Detect which cell encompasses the target text, then output its (x, y) center coordinate. 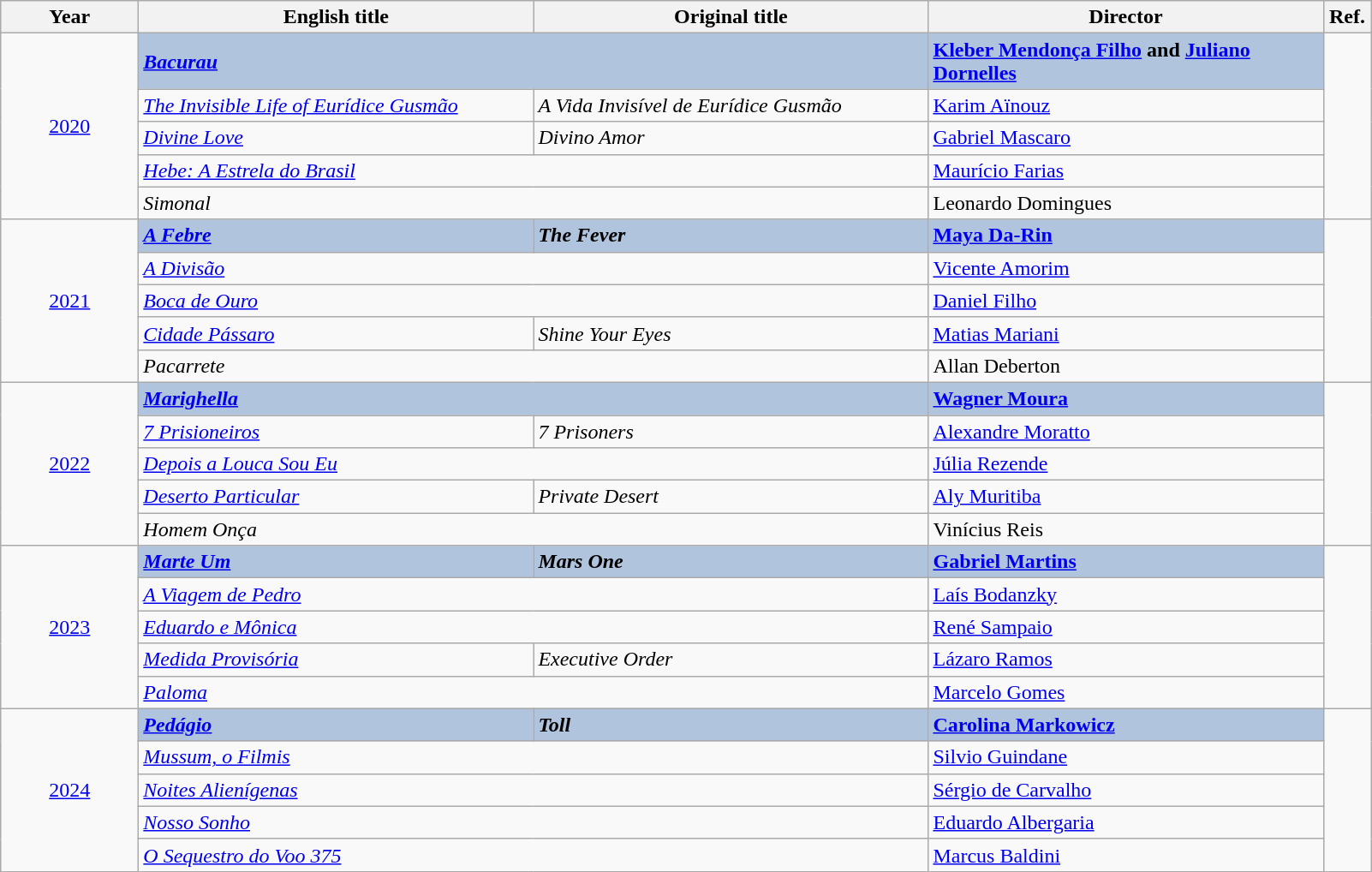
Marighella (534, 398)
Marte Um (336, 562)
Executive Order (731, 660)
Nosso Sonho (534, 822)
A Febre (336, 236)
Silvio Guindane (1125, 757)
Júlia Rezende (1125, 464)
Pacarrete (534, 366)
Karim Aïnouz (1125, 105)
Leonardo Domingues (1125, 203)
Kleber Mendonça Filho and Juliano Dornelles (1125, 62)
Simonal (534, 203)
A Divisão (534, 268)
Mussum, o Filmis (534, 757)
Maya Da-Rin (1125, 236)
Daniel Filho (1125, 301)
Gabriel Mascaro (1125, 138)
Medida Provisória (336, 660)
A Vida Invisível de Eurídice Gusmão (731, 105)
O Sequestro do Voo 375 (534, 855)
Laís Bodanzky (1125, 594)
Wagner Moura (1125, 398)
Gabriel Martins (1125, 562)
Director (1125, 17)
Alexandre Moratto (1125, 431)
Mars One (731, 562)
2020 (70, 127)
Lázaro Ramos (1125, 660)
Bacurau (534, 62)
Eduardo Albergaria (1125, 822)
Original title (731, 17)
Aly Muritiba (1125, 497)
Matias Mariani (1125, 333)
A Viagem de Pedro (534, 594)
Hebe: A Estrela do Brasil (534, 170)
Homem Onça (534, 529)
Marcelo Gomes (1125, 692)
2022 (70, 463)
Ref. (1347, 17)
The Invisible Life of Eurídice Gusmão (336, 105)
Maurício Farias (1125, 170)
Pedágio (336, 725)
Sérgio de Carvalho (1125, 790)
2024 (70, 790)
Vinícius Reis (1125, 529)
English title (336, 17)
René Sampaio (1125, 627)
Cidade Pássaro (336, 333)
Deserto Particular (336, 497)
7 Prisioneiros (336, 431)
Eduardo e Mônica (534, 627)
Boca de Ouro (534, 301)
Divine Love (336, 138)
Noites Alienígenas (534, 790)
Paloma (534, 692)
Divino Amor (731, 138)
Shine Your Eyes (731, 333)
2023 (70, 627)
Allan Deberton (1125, 366)
Depois a Louca Sou Eu (534, 464)
Toll (731, 725)
7 Prisoners (731, 431)
Year (70, 17)
Marcus Baldini (1125, 855)
The Fever (731, 236)
2021 (70, 301)
Vicente Amorim (1125, 268)
Private Desert (731, 497)
Carolina Markowicz (1125, 725)
